For the text-containing cell, return its midpoint in (X, Y) coordinate format. 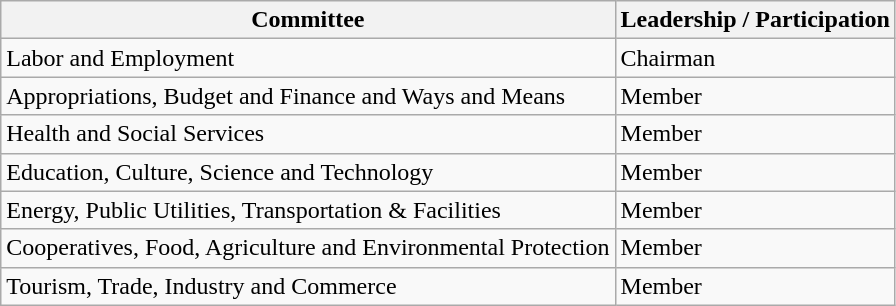
Appropriations, Budget and Finance and Ways and Means (308, 96)
Education, Culture, Science and Technology (308, 172)
Leadership / Participation (755, 20)
Committee (308, 20)
Tourism, Trade, Industry and Commerce (308, 286)
Energy, Public Utilities, Transportation & Facilities (308, 210)
Labor and Employment (308, 58)
Cooperatives, Food, Agriculture and Environmental Protection (308, 248)
Health and Social Services (308, 134)
Chairman (755, 58)
